Output the [X, Y] coordinate of the center of the cell containing the given text.  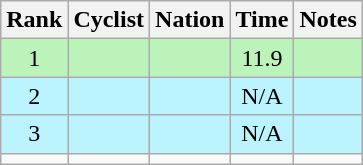
Nation [190, 20]
3 [34, 134]
Time [262, 20]
Rank [34, 20]
2 [34, 96]
Cyclist [109, 20]
11.9 [262, 58]
1 [34, 58]
Notes [328, 20]
